Return the (X, Y) coordinate for the center point of the cell that contains the specified text.  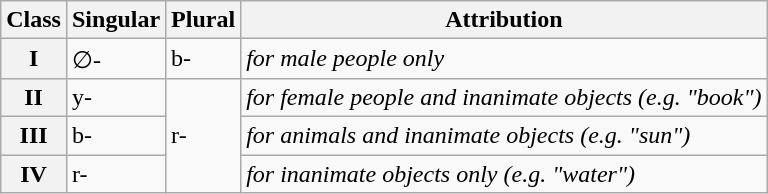
I (34, 59)
for female people and inanimate objects (e.g. "book") (504, 97)
Plural (204, 20)
for male people only (504, 59)
for animals and inanimate objects (e.g. "sun") (504, 135)
II (34, 97)
for inanimate objects only (e.g. "water") (504, 173)
III (34, 135)
IV (34, 173)
∅- (116, 59)
y- (116, 97)
Class (34, 20)
Singular (116, 20)
Attribution (504, 20)
